For the text-containing cell, return its midpoint in [X, Y] coordinate format. 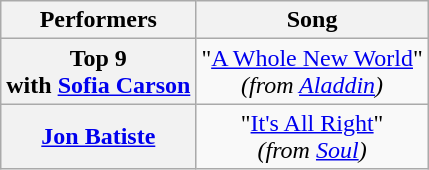
Song [312, 20]
"A Whole New World"(from Aladdin) [312, 72]
Performers [98, 20]
Top 9with Sofia Carson [98, 72]
"It's All Right"(from Soul) [312, 136]
Jon Batiste [98, 136]
